Determine the (X, Y) coordinate at the center of the cell enclosing the given text.  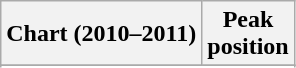
Peak position (248, 34)
Chart (2010–2011) (102, 34)
